Pinpoint the cell where the given text exists, returning its [X, Y] midpoint coordinate. 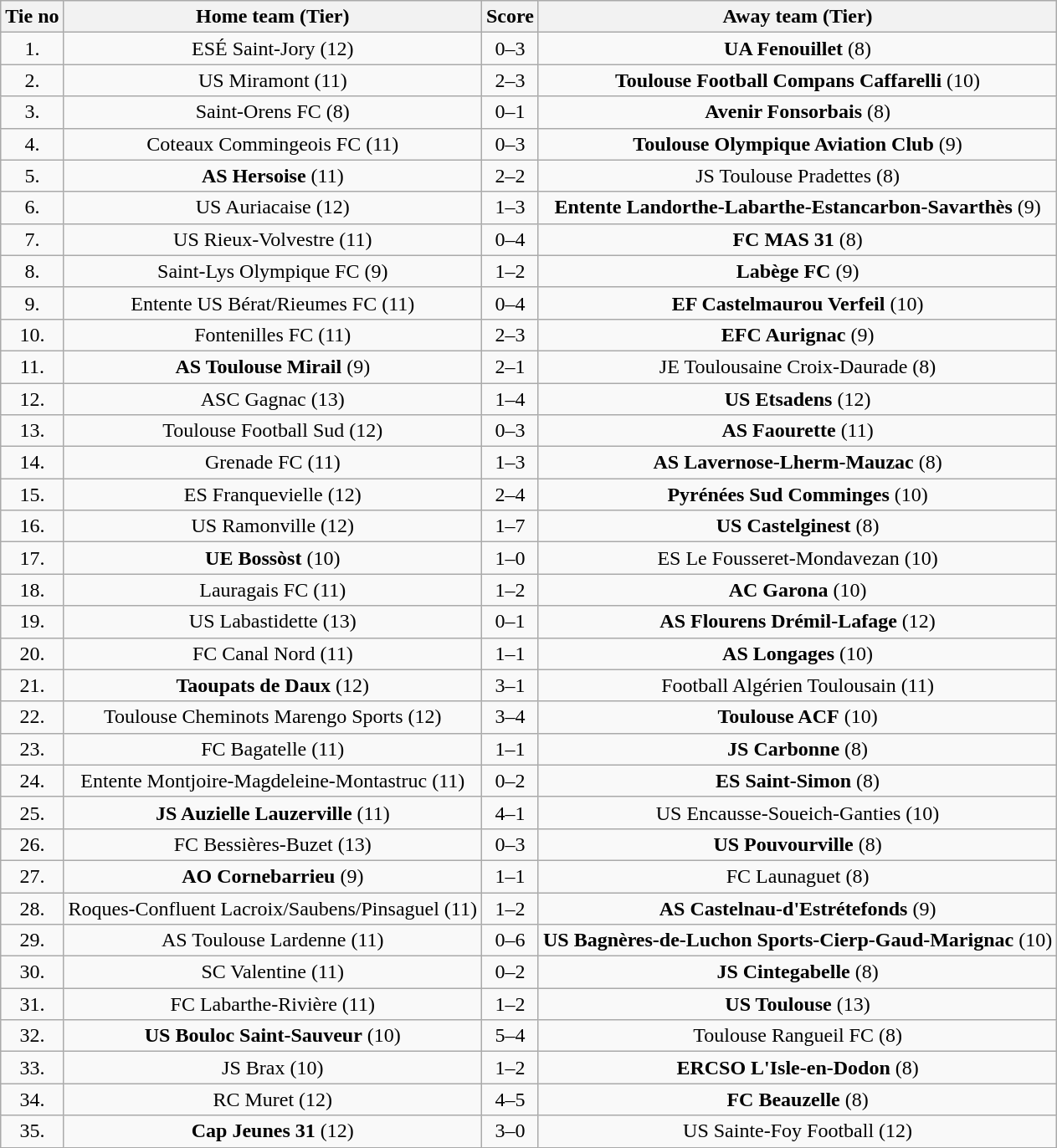
3–4 [510, 717]
32. [32, 1036]
30. [32, 972]
AO Cornebarrieu (9) [273, 876]
US Etsadens (12) [797, 399]
US Pouvourville (8) [797, 844]
FC Bagatelle (11) [273, 749]
AS Toulouse Mirail (9) [273, 366]
JS Cintegabelle (8) [797, 972]
AS Flourens Drémil-Lafage (12) [797, 622]
3. [32, 112]
US Labastidette (13) [273, 622]
EF Castelmaurou Verfeil (10) [797, 303]
Away team (Tier) [797, 17]
5. [32, 176]
3–0 [510, 1131]
AS Castelnau-d'Estrétefonds (9) [797, 908]
ES Saint-Simon (8) [797, 781]
Toulouse Football Sud (12) [273, 431]
33. [32, 1068]
SC Valentine (11) [273, 972]
Entente Montjoire-Magdeleine-Montastruc (11) [273, 781]
US Sainte-Foy Football (12) [797, 1131]
4–5 [510, 1099]
JS Toulouse Pradettes (8) [797, 176]
1–0 [510, 558]
FC Labarthe-Rivière (11) [273, 1004]
Roques-Confluent Lacroix/Saubens/Pinsaguel (11) [273, 908]
Entente Landorthe-Labarthe-Estancarbon-Savarthès (9) [797, 208]
31. [32, 1004]
Entente US Bérat/Rieumes FC (11) [273, 303]
5–4 [510, 1036]
2–2 [510, 176]
ERCSO L'Isle-en-Dodon (8) [797, 1068]
Toulouse Cheminots Marengo Sports (12) [273, 717]
11. [32, 366]
Saint-Lys Olympique FC (9) [273, 271]
JS Brax (10) [273, 1068]
0–6 [510, 940]
US Miramont (11) [273, 80]
2–1 [510, 366]
AC Garona (10) [797, 590]
6. [32, 208]
20. [32, 653]
ASC Gagnac (13) [273, 399]
29. [32, 940]
US Ramonville (12) [273, 526]
1–7 [510, 526]
Fontenilles FC (11) [273, 335]
FC Bessières-Buzet (13) [273, 844]
AS Toulouse Lardenne (11) [273, 940]
FC Launaguet (8) [797, 876]
US Rieux-Volvestre (11) [273, 239]
Toulouse Olympique Aviation Club (9) [797, 144]
Toulouse Rangueil FC (8) [797, 1036]
26. [32, 844]
12. [32, 399]
Grenade FC (11) [273, 463]
Toulouse Football Compans Caffarelli (10) [797, 80]
22. [32, 717]
Tie no [32, 17]
7. [32, 239]
Taoupats de Daux (12) [273, 685]
35. [32, 1131]
1–4 [510, 399]
AS Lavernose-Lherm-Mauzac (8) [797, 463]
Toulouse ACF (10) [797, 717]
US Toulouse (13) [797, 1004]
2–4 [510, 495]
23. [32, 749]
Coteaux Commingeois FC (11) [273, 144]
ES Le Fousseret-Mondavezan (10) [797, 558]
FC MAS 31 (8) [797, 239]
24. [32, 781]
19. [32, 622]
Cap Jeunes 31 (12) [273, 1131]
JE Toulousaine Croix-Daurade (8) [797, 366]
18. [32, 590]
US Bagnères-de-Luchon Sports-Cierp-Gaud-Marignac (10) [797, 940]
28. [32, 908]
34. [32, 1099]
US Auriacaise (12) [273, 208]
US Encausse-Soueich-Ganties (10) [797, 812]
ES Franquevielle (12) [273, 495]
Lauragais FC (11) [273, 590]
EFC Aurignac (9) [797, 335]
UA Fenouillet (8) [797, 49]
15. [32, 495]
14. [32, 463]
UE Bossòst (10) [273, 558]
9. [32, 303]
Score [510, 17]
Home team (Tier) [273, 17]
JS Auzielle Lauzerville (11) [273, 812]
25. [32, 812]
RC Muret (12) [273, 1099]
Pyrénées Sud Comminges (10) [797, 495]
8. [32, 271]
US Castelginest (8) [797, 526]
AS Longages (10) [797, 653]
2. [32, 80]
16. [32, 526]
Football Algérien Toulousain (11) [797, 685]
13. [32, 431]
4. [32, 144]
17. [32, 558]
3–1 [510, 685]
FC Canal Nord (11) [273, 653]
10. [32, 335]
21. [32, 685]
27. [32, 876]
Saint-Orens FC (8) [273, 112]
AS Faourette (11) [797, 431]
Labège FC (9) [797, 271]
4–1 [510, 812]
1. [32, 49]
FC Beauzelle (8) [797, 1099]
AS Hersoise (11) [273, 176]
ESÉ Saint-Jory (12) [273, 49]
JS Carbonne (8) [797, 749]
US Bouloc Saint-Sauveur (10) [273, 1036]
Avenir Fonsorbais (8) [797, 112]
